Find where the given text appears and provide that cell's center as (x, y) coordinate. 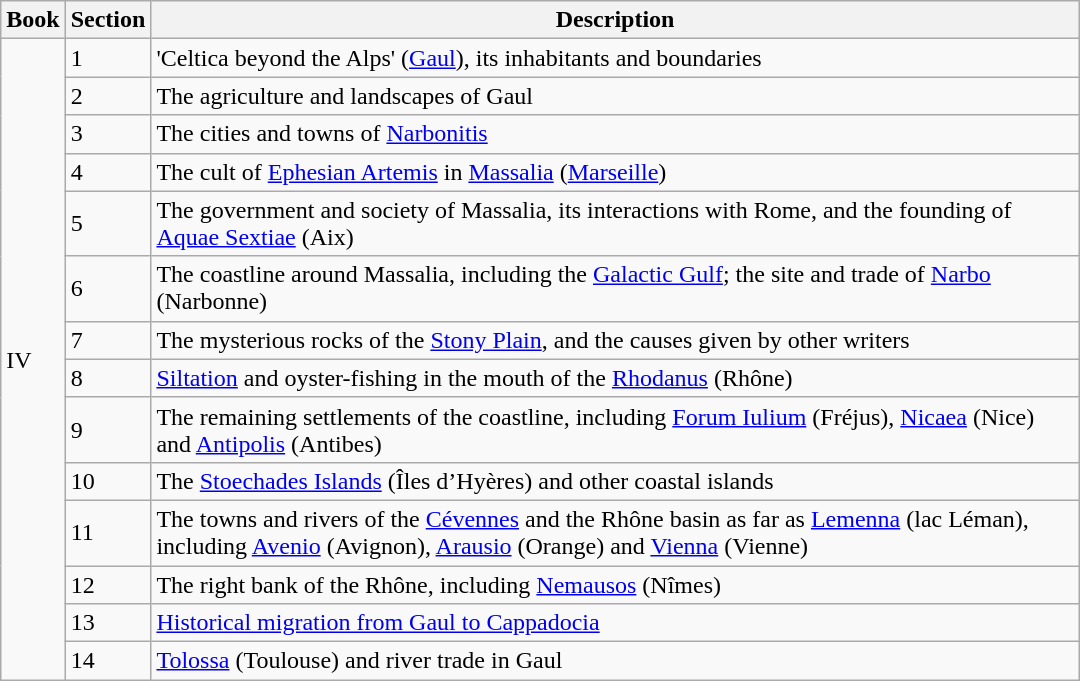
Tolossa (Toulouse) and river trade in Gaul (615, 661)
6 (108, 288)
2 (108, 96)
10 (108, 481)
1 (108, 58)
13 (108, 623)
11 (108, 532)
'Celtica beyond the Alps' (Gaul), its inhabitants and boundaries (615, 58)
14 (108, 661)
Siltation and oyster-fishing in the mouth of the Rhodanus (Rhône) (615, 378)
7 (108, 340)
Description (615, 20)
The cities and towns of Narbonitis (615, 134)
9 (108, 430)
12 (108, 585)
The coastline around Massalia, including the Galactic Gulf; the site and trade of Narbo (Narbonne) (615, 288)
5 (108, 224)
The Stoechades Islands (Îles d’Hyères) and other coastal islands (615, 481)
Historical migration from Gaul to Cappadocia (615, 623)
The government and society of Massalia, its interactions with Rome, and the founding of Aquae Sextiae (Aix) (615, 224)
The agriculture and landscapes of Gaul (615, 96)
The remaining settlements of the coastline, including Forum Iulium (Fréjus), Nicaea (Nice) and Antipolis (Antibes) (615, 430)
The cult of Ephesian Artemis in Massalia (Marseille) (615, 172)
3 (108, 134)
8 (108, 378)
IV (33, 360)
4 (108, 172)
Book (33, 20)
The right bank of the Rhône, including Nemausos (Nîmes) (615, 585)
Section (108, 20)
The mysterious rocks of the Stony Plain, and the causes given by other writers (615, 340)
